Locate the cell with the specified text and output its [X, Y] center coordinate. 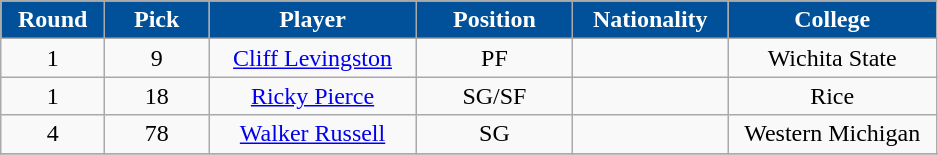
Wichita State [832, 58]
SG [494, 134]
18 [157, 96]
Western Michigan [832, 134]
College [832, 20]
Cliff Levingston [313, 58]
Position [494, 20]
4 [53, 134]
Rice [832, 96]
PF [494, 58]
Player [313, 20]
SG/SF [494, 96]
9 [157, 58]
78 [157, 134]
Round [53, 20]
Nationality [650, 20]
Pick [157, 20]
Walker Russell [313, 134]
Ricky Pierce [313, 96]
